For the text-containing cell, return its midpoint in (X, Y) coordinate format. 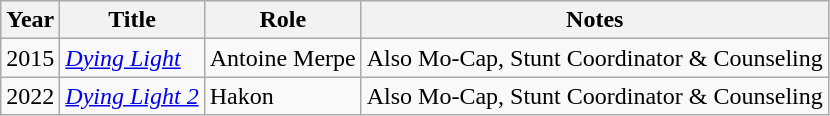
Hakon (282, 96)
Dying Light (132, 58)
2015 (30, 58)
2022 (30, 96)
Dying Light 2 (132, 96)
Year (30, 20)
Role (282, 20)
Title (132, 20)
Notes (594, 20)
Antoine Merpe (282, 58)
